Find where the given text appears and provide that cell's center as [x, y] coordinate. 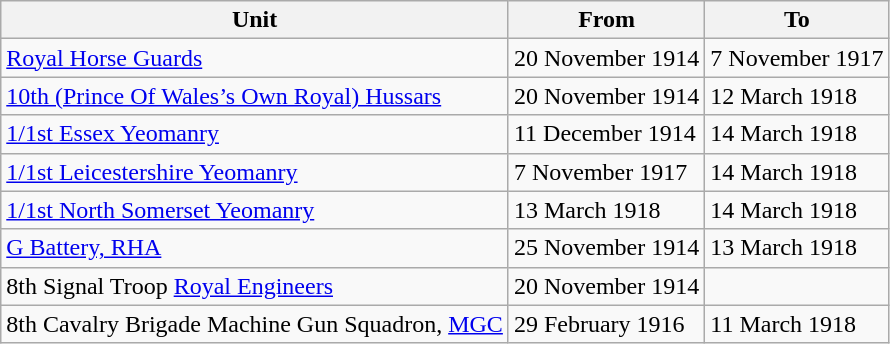
29 February 1916 [606, 324]
25 November 1914 [606, 248]
To [797, 20]
11 March 1918 [797, 324]
G Battery, RHA [255, 248]
1/1st Leicestershire Yeomanry [255, 172]
1/1st North Somerset Yeomanry [255, 210]
12 March 1918 [797, 96]
11 December 1914 [606, 134]
8th Cavalry Brigade Machine Gun Squadron, MGC [255, 324]
1/1st Essex Yeomanry [255, 134]
From [606, 20]
10th (Prince Of Wales’s Own Royal) Hussars [255, 96]
8th Signal Troop Royal Engineers [255, 286]
Royal Horse Guards [255, 58]
Unit [255, 20]
